Output the (x, y) coordinate of the center of the cell containing the given text.  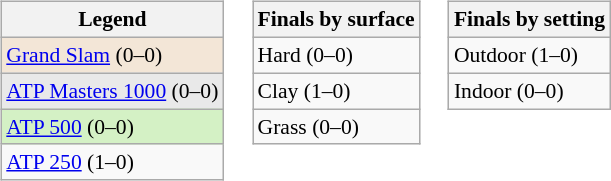
Finals by surface (336, 20)
Legend (112, 20)
Grass (0–0) (336, 127)
ATP 250 (1–0) (112, 162)
Clay (1–0) (336, 91)
Grand Slam (0–0) (112, 55)
Indoor (0–0) (530, 91)
Outdoor (1–0) (530, 55)
Hard (0–0) (336, 55)
ATP 500 (0–0) (112, 127)
Finals by setting (530, 20)
ATP Masters 1000 (0–0) (112, 91)
